Return (x, y) of the center of cell containing provided text 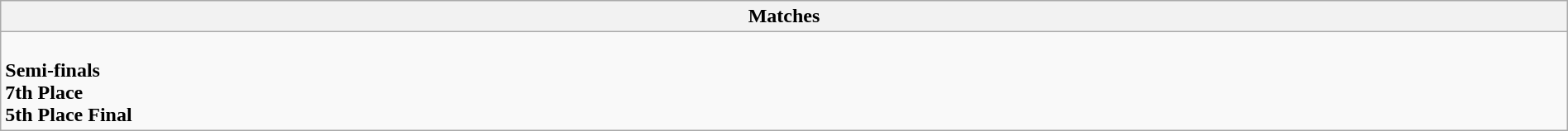
Semi-finals 7th Place 5th Place Final (784, 81)
Matches (784, 16)
